Capture the cell that displays the provided text and extract its (x, y) central coordinate. 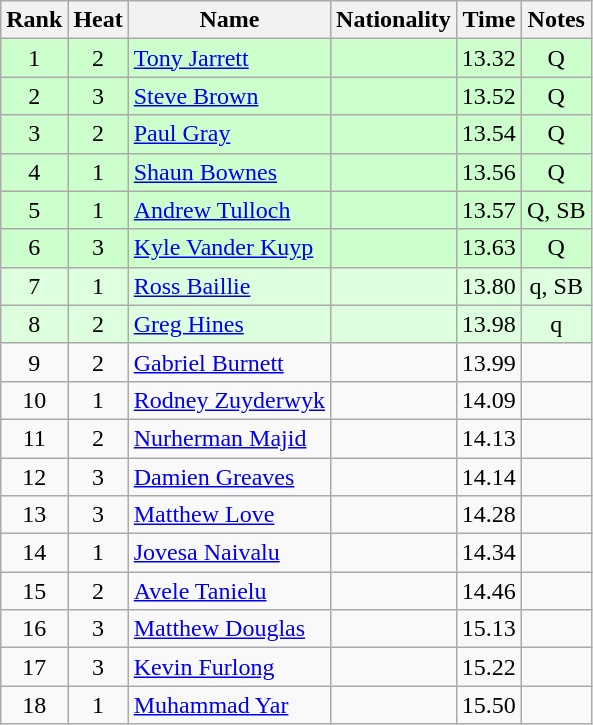
12 (34, 477)
Matthew Douglas (229, 629)
10 (34, 400)
Matthew Love (229, 515)
13.63 (488, 248)
Name (229, 20)
5 (34, 210)
15 (34, 591)
q, SB (556, 286)
13.57 (488, 210)
Greg Hines (229, 324)
13.52 (488, 96)
Gabriel Burnett (229, 362)
8 (34, 324)
7 (34, 286)
13.98 (488, 324)
Q, SB (556, 210)
Kevin Furlong (229, 667)
Time (488, 20)
18 (34, 705)
Notes (556, 20)
14.34 (488, 553)
Damien Greaves (229, 477)
13.80 (488, 286)
Muhammad Yar (229, 705)
Kyle Vander Kuyp (229, 248)
Tony Jarrett (229, 58)
6 (34, 248)
15.50 (488, 705)
14.14 (488, 477)
Heat (98, 20)
Rodney Zuyderwyk (229, 400)
q (556, 324)
11 (34, 438)
4 (34, 172)
Jovesa Naivalu (229, 553)
Steve Brown (229, 96)
Rank (34, 20)
Avele Tanielu (229, 591)
9 (34, 362)
14.09 (488, 400)
13.56 (488, 172)
Ross Baillie (229, 286)
14.13 (488, 438)
14.46 (488, 591)
16 (34, 629)
13 (34, 515)
Nurherman Majid (229, 438)
14.28 (488, 515)
13.99 (488, 362)
Andrew Tulloch (229, 210)
15.22 (488, 667)
Shaun Bownes (229, 172)
Paul Gray (229, 134)
17 (34, 667)
13.54 (488, 134)
14 (34, 553)
Nationality (394, 20)
15.13 (488, 629)
13.32 (488, 58)
